Search for the cell housing the specified text and yield its (x, y) center coordinate. 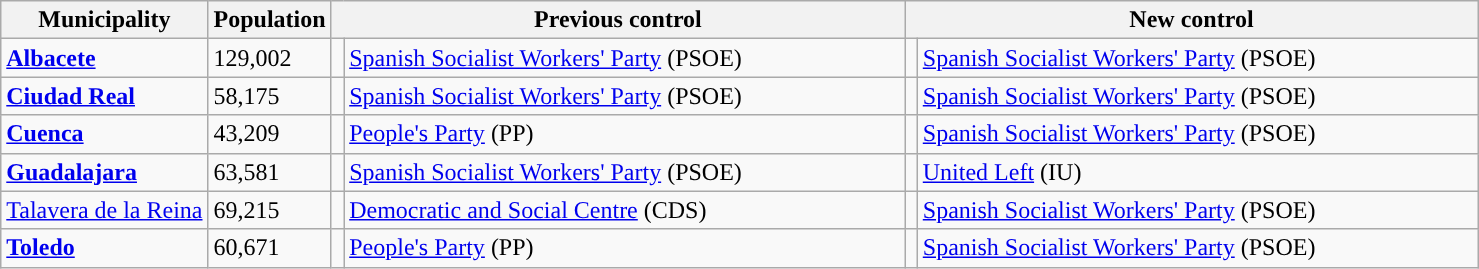
69,215 (270, 210)
Previous control (618, 20)
Guadalajara (104, 172)
Cuenca (104, 134)
60,671 (270, 248)
58,175 (270, 96)
129,002 (270, 58)
United Left (IU) (1198, 172)
Albacete (104, 58)
43,209 (270, 134)
Democratic and Social Centre (CDS) (624, 210)
New control (1192, 20)
Toledo (104, 248)
Talavera de la Reina (104, 210)
Municipality (104, 20)
Population (270, 20)
Ciudad Real (104, 96)
63,581 (270, 172)
